Capture the cell that displays the provided text and extract its [x, y] central coordinate. 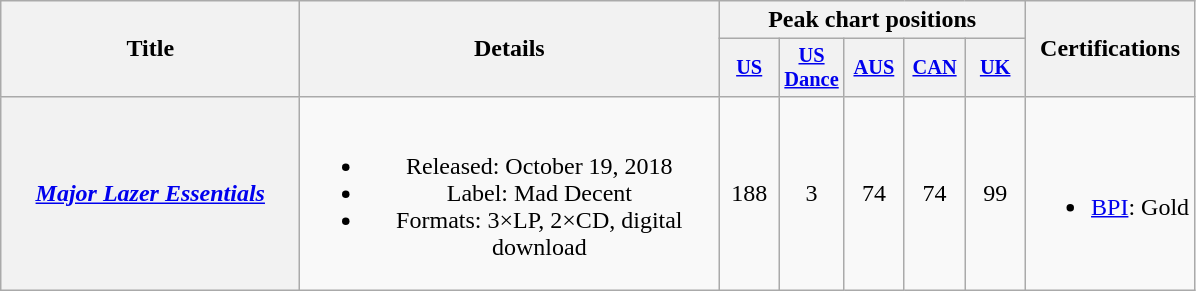
Details [510, 49]
US [750, 68]
Title [150, 49]
3 [812, 193]
Major Lazer Essentials [150, 193]
AUS [874, 68]
188 [750, 193]
UK [996, 68]
USDance [812, 68]
BPI: Gold [1110, 193]
99 [996, 193]
Released: October 19, 2018Label: Mad DecentFormats: 3×LP, 2×CD, digital download [510, 193]
CAN [934, 68]
Peak chart positions [872, 20]
Certifications [1110, 49]
